Search for the cell housing the specified text and yield its [X, Y] center coordinate. 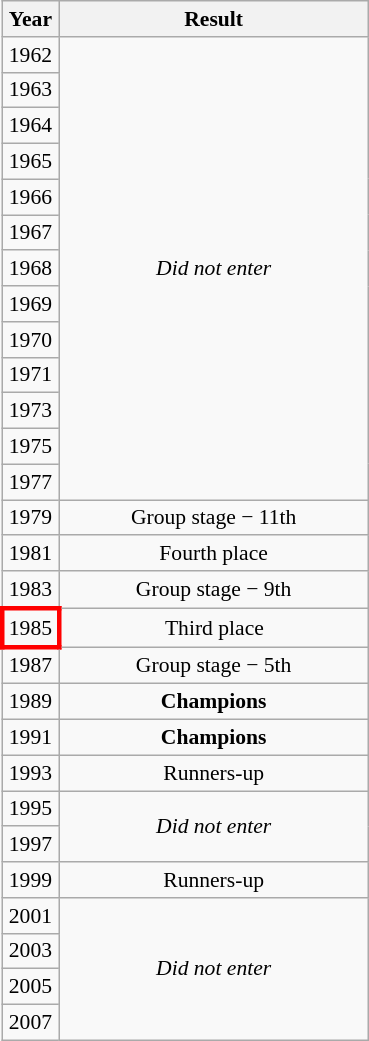
1971 [30, 375]
1962 [30, 55]
1983 [30, 590]
1963 [30, 90]
1966 [30, 197]
Third place [214, 628]
1999 [30, 880]
2007 [30, 1023]
1973 [30, 411]
2001 [30, 916]
1977 [30, 482]
1993 [30, 773]
Year [30, 19]
1964 [30, 126]
Fourth place [214, 554]
1997 [30, 845]
1967 [30, 233]
1968 [30, 269]
1985 [30, 628]
1975 [30, 447]
1995 [30, 809]
1979 [30, 518]
1987 [30, 666]
1981 [30, 554]
Group stage − 5th [214, 666]
1970 [30, 340]
1991 [30, 738]
2003 [30, 951]
1965 [30, 162]
Group stage − 9th [214, 590]
1989 [30, 702]
2005 [30, 987]
Group stage − 11th [214, 518]
1969 [30, 304]
Result [214, 19]
